Extract the [x, y] coordinate from the center of the cell holding the provided text.  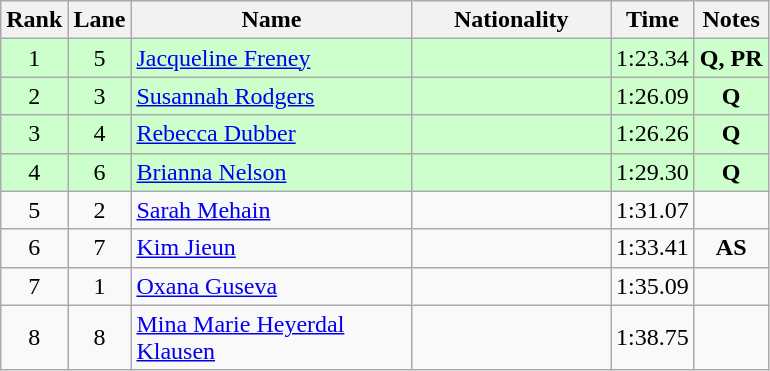
1:23.34 [653, 58]
Nationality [512, 20]
Notes [731, 20]
Sarah Mehain [272, 210]
Lane [100, 20]
Rebecca Dubber [272, 134]
1:29.30 [653, 172]
Kim Jieun [272, 248]
1:26.26 [653, 134]
1:35.09 [653, 286]
Oxana Guseva [272, 286]
Mina Marie Heyerdal Klausen [272, 338]
Brianna Nelson [272, 172]
Rank [34, 20]
1:33.41 [653, 248]
Jacqueline Freney [272, 58]
1:26.09 [653, 96]
Susannah Rodgers [272, 96]
Time [653, 20]
1:38.75 [653, 338]
Name [272, 20]
1:31.07 [653, 210]
AS [731, 248]
Q, PR [731, 58]
